Return (x, y) of the center of cell containing provided text 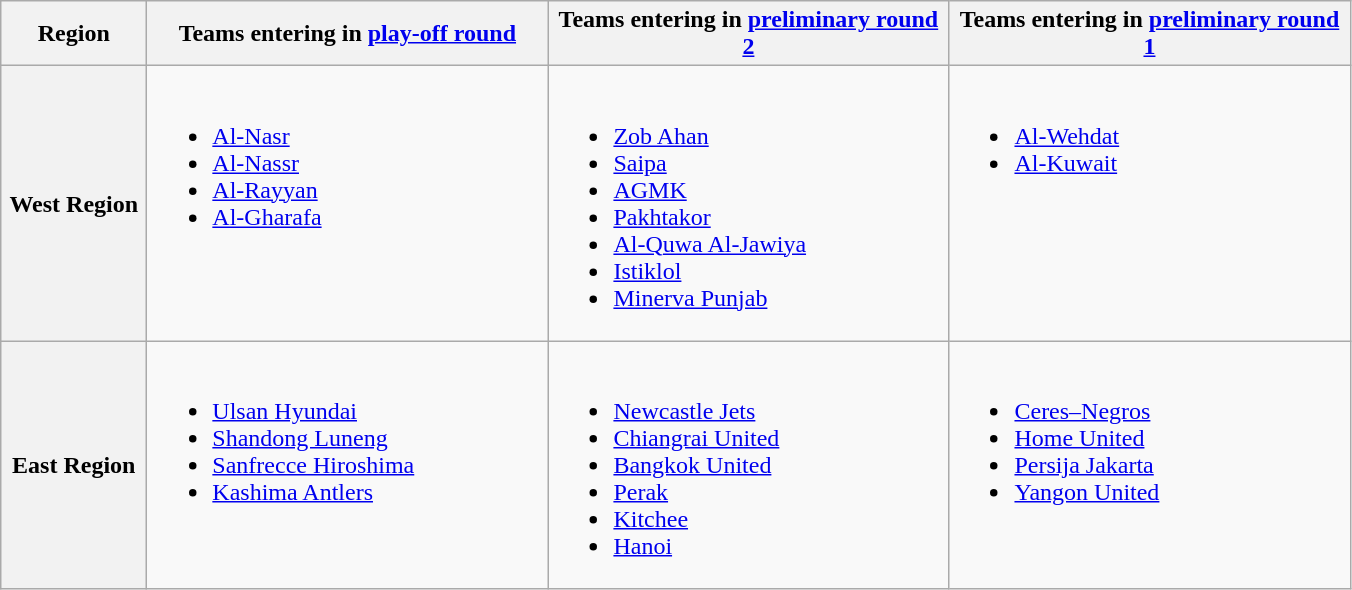
Zob Ahan Saipa AGMK Pakhtakor Al-Quwa Al-Jawiya Istiklol Minerva Punjab (748, 204)
Ulsan Hyundai Shandong Luneng Sanfrecce Hiroshima Kashima Antlers (348, 465)
Region (74, 34)
Al-Nasr Al-Nassr Al-Rayyan Al-Gharafa (348, 204)
Newcastle Jets Chiangrai United Bangkok United Perak Kitchee Hanoi (748, 465)
Teams entering in preliminary round 1 (1150, 34)
West Region (74, 204)
East Region (74, 465)
Ceres–Negros Home United Persija Jakarta Yangon United (1150, 465)
Teams entering in play-off round (348, 34)
Al-Wehdat Al-Kuwait (1150, 204)
Teams entering in preliminary round 2 (748, 34)
